Determine the (x, y) coordinate at the center of the cell enclosing the given text.  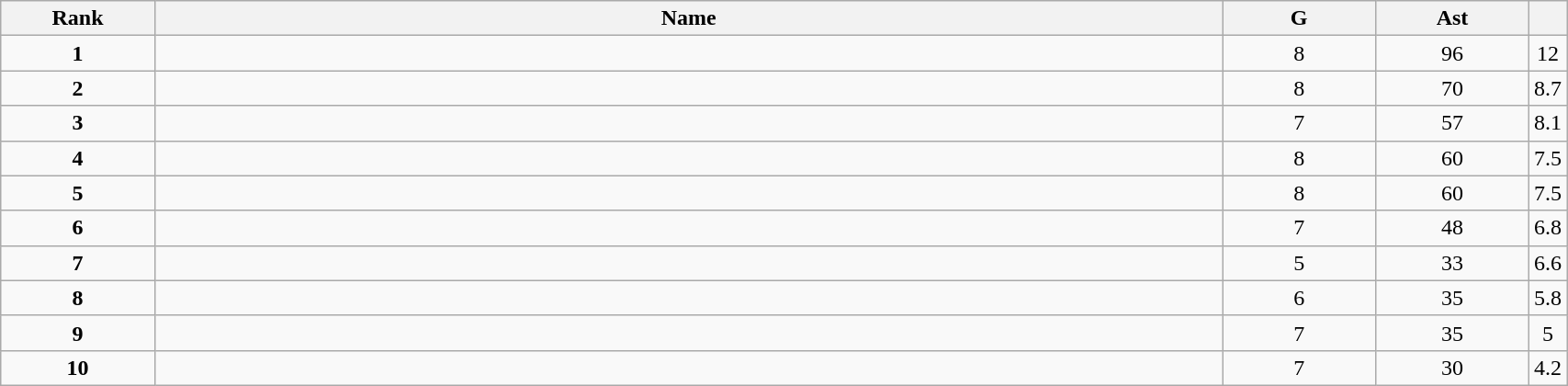
Rank (78, 18)
Name (689, 18)
3 (78, 123)
8.7 (1549, 88)
5.8 (1549, 298)
2 (78, 88)
4.2 (1549, 368)
G (1299, 18)
30 (1451, 368)
4 (78, 158)
57 (1451, 123)
1 (78, 53)
6.6 (1549, 263)
33 (1451, 263)
96 (1451, 53)
Ast (1451, 18)
6.8 (1549, 228)
10 (78, 368)
12 (1549, 53)
70 (1451, 88)
9 (78, 333)
8.1 (1549, 123)
48 (1451, 228)
